Detect which cell encompasses the target text, then output its [X, Y] center coordinate. 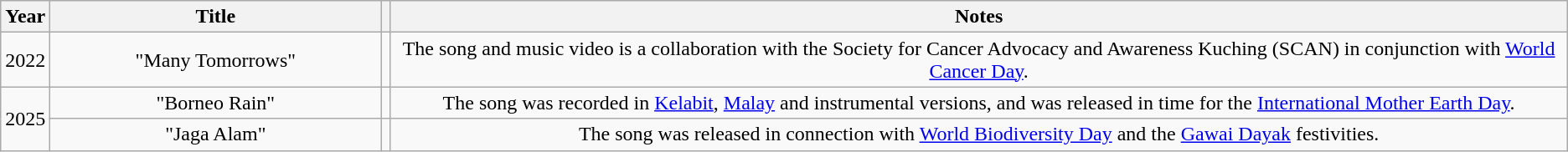
Year [25, 17]
"Jaga Alam" [216, 134]
Notes [978, 17]
"Borneo Rain" [216, 103]
Title [216, 17]
"Many Tomorrows" [216, 60]
2022 [25, 60]
The song and music video is a collaboration with the Society for Cancer Advocacy and Awareness Kuching (SCAN) in conjunction with World Cancer Day. [978, 60]
The song was released in connection with World Biodiversity Day and the Gawai Dayak festivities. [978, 134]
The song was recorded in Kelabit, Malay and instrumental versions, and was released in time for the International Mother Earth Day. [978, 103]
2025 [25, 119]
